Locate the cell with the specified text and output its [x, y] center coordinate. 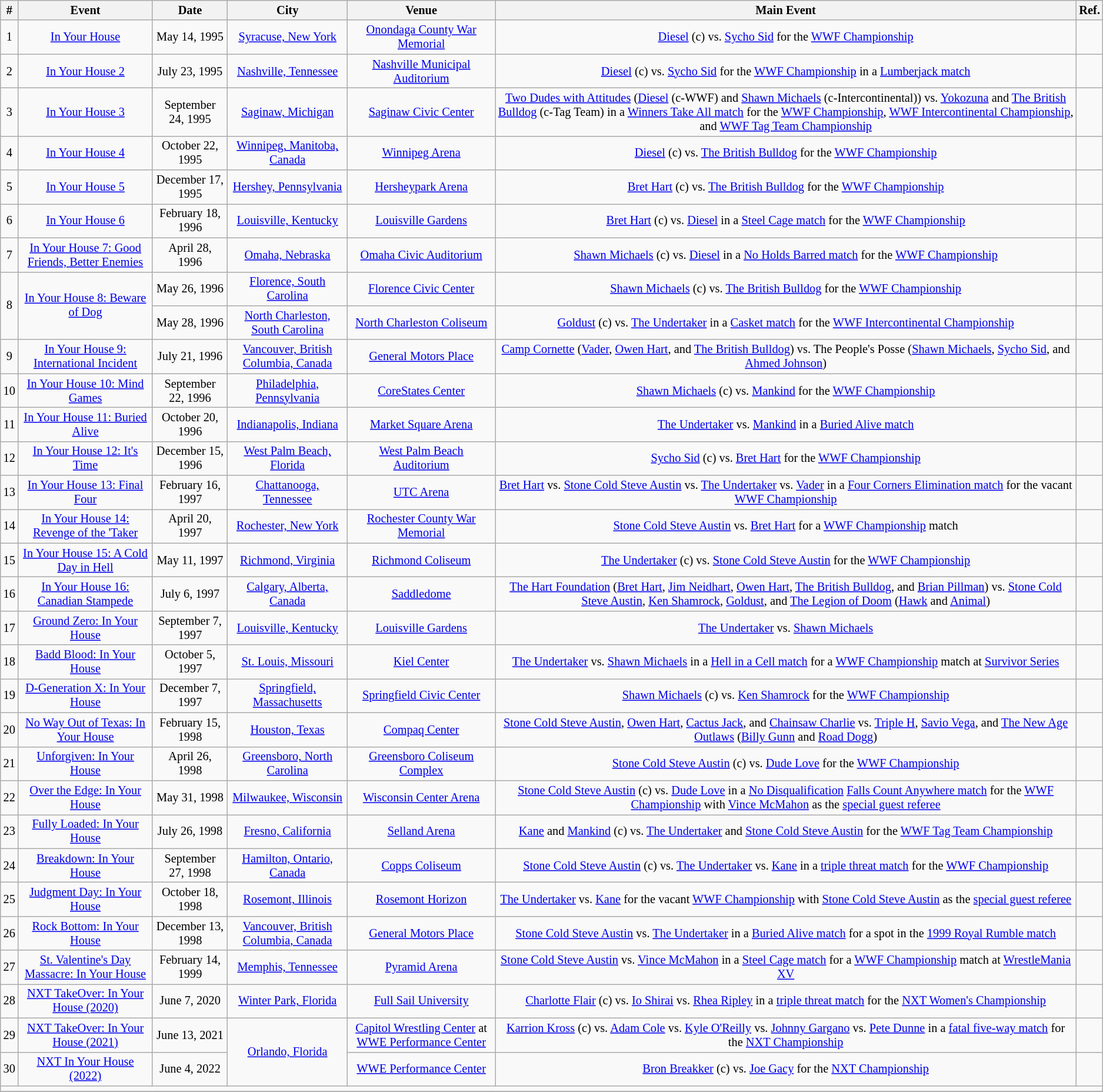
June 7, 2020 [189, 1001]
Houston, Texas [288, 730]
17 [9, 628]
October 20, 1996 [189, 424]
The Undertaker vs. Shawn Michaels [786, 628]
Omaha Civic Auditorium [421, 255]
Winter Park, Florida [288, 1001]
December 15, 1996 [189, 458]
Calgary, Alberta, Canada [288, 594]
The Undertaker (c) vs. Stone Cold Steve Austin for the WWF Championship [786, 560]
Shawn Michaels (c) vs. Diesel in a No Holds Barred match for the WWF Championship [786, 255]
Ref. [1089, 10]
December 13, 1998 [189, 933]
February 18, 1996 [189, 221]
In Your House 16: Canadian Stampede [86, 594]
February 16, 1997 [189, 492]
NXT TakeOver: In Your House (2021) [86, 1035]
April 20, 1997 [189, 526]
Over the Edge: In Your House [86, 797]
29 [9, 1035]
Diesel (c) vs. The British Bulldog for the WWF Championship [786, 153]
In Your House 15: A Cold Day in Hell [86, 560]
Breakdown: In Your House [86, 865]
15 [9, 560]
Hamilton, Ontario, Canada [288, 865]
In Your House 5 [86, 187]
Hersheypark Arena [421, 187]
July 23, 1995 [189, 71]
Nashville, Tennessee [288, 71]
Fresno, California [288, 831]
Rosemont, Illinois [288, 899]
April 28, 1996 [189, 255]
Memphis, Tennessee [288, 967]
Judgment Day: In Your House [86, 899]
Richmond, Virginia [288, 560]
September 27, 1998 [189, 865]
In Your House 12: It's Time [86, 458]
CoreStates Center [421, 391]
11 [9, 424]
In Your House 3 [86, 112]
Greensboro, North Carolina [288, 764]
July 6, 1997 [189, 594]
Capitol Wrestling Center at WWE Performance Center [421, 1035]
27 [9, 967]
7 [9, 255]
6 [9, 221]
18 [9, 662]
Event [86, 10]
1 [9, 37]
2 [9, 71]
5 [9, 187]
30 [9, 1069]
Ground Zero: In Your House [86, 628]
Milwaukee, Wisconsin [288, 797]
Stone Cold Steve Austin vs. The Undertaker in a Buried Alive match for a spot in the 1999 Royal Rumble match [786, 933]
Market Square Arena [421, 424]
October 5, 1997 [189, 662]
Full Sail University [421, 1001]
Nashville Municipal Auditorium [421, 71]
Pyramid Arena [421, 967]
In Your House 4 [86, 153]
St. Louis, Missouri [288, 662]
21 [9, 764]
June 4, 2022 [189, 1069]
Karrion Kross (c) vs. Adam Cole vs. Kyle O'Reilly vs. Johnny Gargano vs. Pete Dunne in a fatal five-way match for the NXT Championship [786, 1035]
Richmond Coliseum [421, 560]
12 [9, 458]
Shawn Michaels (c) vs. Mankind for the WWF Championship [786, 391]
20 [9, 730]
Camp Cornette (Vader, Owen Hart, and The British Bulldog) vs. The People's Posse (Shawn Michaels, Sycho Sid, and Ahmed Johnson) [786, 357]
West Palm Beach Auditorium [421, 458]
Rochester County War Memorial [421, 526]
Springfield, Massachusetts [288, 695]
Saginaw Civic Center [421, 112]
In Your House 7: Good Friends, Better Enemies [86, 255]
Omaha, Nebraska [288, 255]
Charlotte Flair (c) vs. Io Shirai vs. Rhea Ripley in a triple threat match for the NXT Women's Championship [786, 1001]
23 [9, 831]
April 26, 1998 [189, 764]
May 26, 1996 [189, 289]
Main Event [786, 10]
The Undertaker vs. Shawn Michaels in a Hell in a Cell match for a WWF Championship match at Survivor Series [786, 662]
# [9, 10]
26 [9, 933]
In Your House [86, 37]
UTC Arena [421, 492]
Syracuse, New York [288, 37]
9 [9, 357]
Goldust (c) vs. The Undertaker in a Casket match for the WWF Intercontinental Championship [786, 322]
Date [189, 10]
In Your House 2 [86, 71]
Philadelphia, Pennsylvania [288, 391]
The Undertaker vs. Mankind in a Buried Alive match [786, 424]
Chattanooga, Tennessee [288, 492]
Shawn Michaels (c) vs. The British Bulldog for the WWF Championship [786, 289]
Bret Hart vs. Stone Cold Steve Austin vs. The Undertaker vs. Vader in a Four Corners Elimination match for the vacant WWF Championship [786, 492]
In Your House 14: Revenge of the 'Taker [86, 526]
Hershey, Pennsylvania [288, 187]
4 [9, 153]
19 [9, 695]
22 [9, 797]
September 22, 1996 [189, 391]
Saddledome [421, 594]
Compaq Center [421, 730]
10 [9, 391]
May 11, 1997 [189, 560]
September 24, 1995 [189, 112]
Stone Cold Steve Austin (c) vs. The Undertaker vs. Kane in a triple threat match for the WWF Championship [786, 865]
Stone Cold Steve Austin vs. Bret Hart for a WWF Championship match [786, 526]
Bret Hart (c) vs. The British Bulldog for the WWF Championship [786, 187]
Onondaga County War Memorial [421, 37]
Orlando, Florida [288, 1052]
Stone Cold Steve Austin (c) vs. Dude Love for the WWF Championship [786, 764]
14 [9, 526]
Stone Cold Steve Austin, Owen Hart, Cactus Jack, and Chainsaw Charlie vs. Triple H, Savio Vega, and The New Age Outlaws (Billy Gunn and Road Dogg) [786, 730]
No Way Out of Texas: In Your House [86, 730]
8 [9, 306]
St. Valentine's Day Massacre: In Your House [86, 967]
May 31, 1998 [189, 797]
December 17, 1995 [189, 187]
Unforgiven: In Your House [86, 764]
WWE Performance Center [421, 1069]
Springfield Civic Center [421, 695]
Greensboro Coliseum Complex [421, 764]
25 [9, 899]
In Your House 8: Beware of Dog [86, 306]
North Charleston Coliseum [421, 322]
Copps Coliseum [421, 865]
In Your House 10: Mind Games [86, 391]
13 [9, 492]
West Palm Beach, Florida [288, 458]
Bron Breakker (c) vs. Joe Gacy for the NXT Championship [786, 1069]
Winnipeg, Manitoba, Canada [288, 153]
Florence, South Carolina [288, 289]
Rochester, New York [288, 526]
Fully Loaded: In Your House [86, 831]
Wisconsin Center Arena [421, 797]
28 [9, 1001]
Venue [421, 10]
Bret Hart (c) vs. Diesel in a Steel Cage match for the WWF Championship [786, 221]
July 21, 1996 [189, 357]
In Your House 13: Final Four [86, 492]
Selland Arena [421, 831]
Saginaw, Michigan [288, 112]
February 14, 1999 [189, 967]
In Your House 9: International Incident [86, 357]
Shawn Michaels (c) vs. Ken Shamrock for the WWF Championship [786, 695]
Kiel Center [421, 662]
September 7, 1997 [189, 628]
June 13, 2021 [189, 1035]
City [288, 10]
Florence Civic Center [421, 289]
Kane and Mankind (c) vs. The Undertaker and Stone Cold Steve Austin for the WWF Tag Team Championship [786, 831]
Sycho Sid (c) vs. Bret Hart for the WWF Championship [786, 458]
October 18, 1998 [189, 899]
October 22, 1995 [189, 153]
Indianapolis, Indiana [288, 424]
North Charleston, South Carolina [288, 322]
February 15, 1998 [189, 730]
In Your House 11: Buried Alive [86, 424]
Winnipeg Arena [421, 153]
In Your House 6 [86, 221]
Diesel (c) vs. Sycho Sid for the WWF Championship [786, 37]
Stone Cold Steve Austin vs. Vince McMahon in a Steel Cage match for a WWF Championship match at WrestleMania XV [786, 967]
16 [9, 594]
Rock Bottom: In Your House [86, 933]
The Undertaker vs. Kane for the vacant WWF Championship with Stone Cold Steve Austin as the special guest referee [786, 899]
December 7, 1997 [189, 695]
May 14, 1995 [189, 37]
NXT In Your House (2022) [86, 1069]
D-Generation X: In Your House [86, 695]
3 [9, 112]
May 28, 1996 [189, 322]
24 [9, 865]
Diesel (c) vs. Sycho Sid for the WWF Championship in a Lumberjack match [786, 71]
NXT TakeOver: In Your House (2020) [86, 1001]
Badd Blood: In Your House [86, 662]
July 26, 1998 [189, 831]
Rosemont Horizon [421, 899]
